Detect which cell encompasses the target text, then output its (x, y) center coordinate. 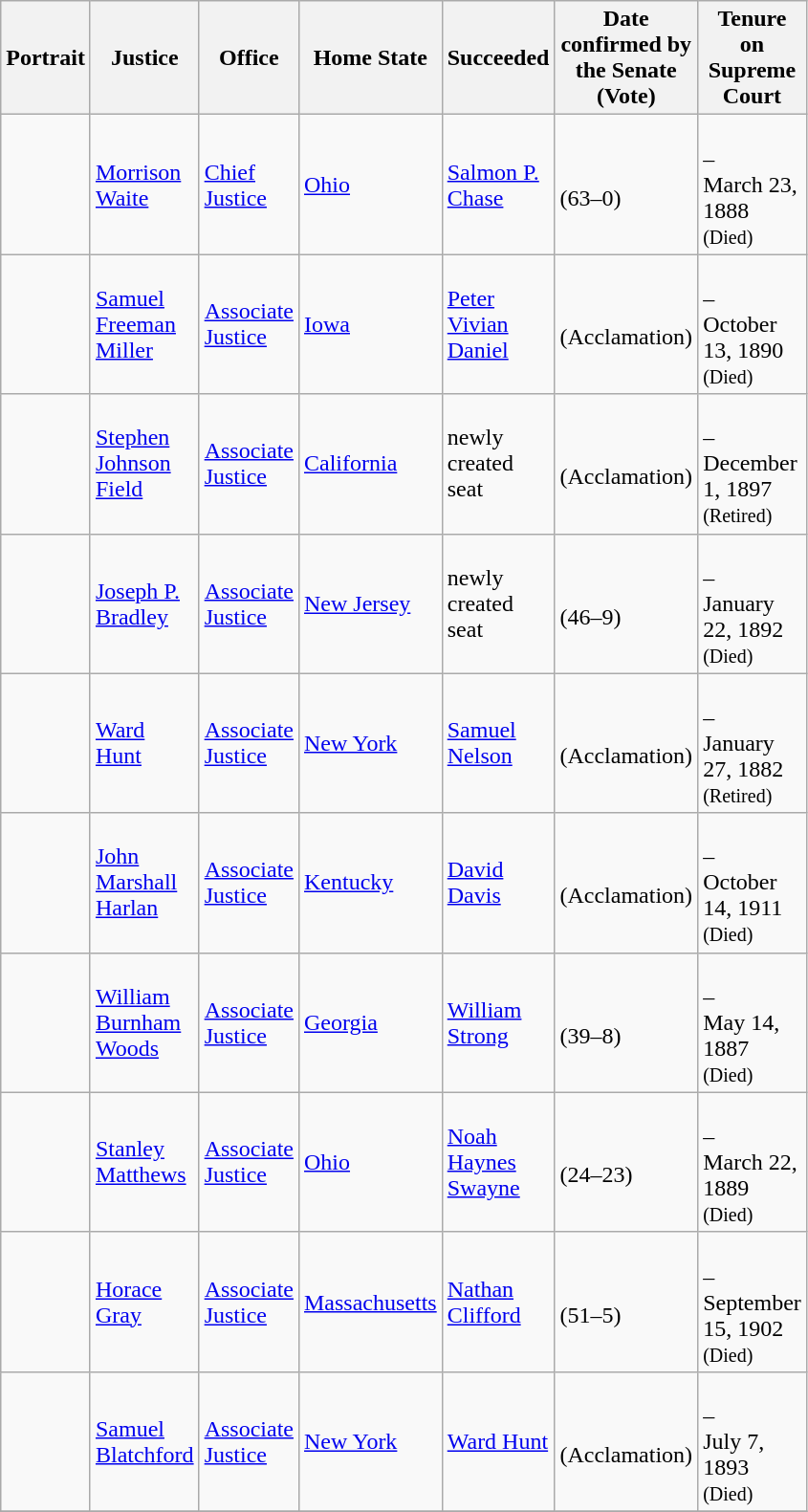
Joseph P. Bradley (144, 603)
(39–8) (626, 1022)
Justice (144, 57)
Peter Vivian Daniel (498, 324)
Home State (370, 57)
–October 14, 1911(Died) (753, 883)
Succeeded (498, 57)
Nathan Clifford (498, 1302)
David Davis (498, 883)
(24–23) (626, 1162)
William Strong (498, 1022)
Kentucky (370, 883)
–January 22, 1892(Died) (753, 603)
Stanley Matthews (144, 1162)
Massachusetts (370, 1302)
Horace Gray (144, 1302)
Georgia (370, 1022)
Samuel Blatchford (144, 1441)
(51–5) (626, 1302)
Date confirmed by the Senate(Vote) (626, 57)
(63–0) (626, 185)
–March 22, 1889(Died) (753, 1162)
New Jersey (370, 603)
–March 23, 1888(Died) (753, 185)
Iowa (370, 324)
–July 7, 1893(Died) (753, 1441)
Noah Haynes Swayne (498, 1162)
Salmon P. Chase (498, 185)
Chief Justice (249, 185)
–December 1, 1897(Retired) (753, 464)
Stephen Johnson Field (144, 464)
Office (249, 57)
Samuel Freeman Miller (144, 324)
–October 13, 1890(Died) (753, 324)
California (370, 464)
Tenure on Supreme Court (753, 57)
Samuel Nelson (498, 743)
Portrait (46, 57)
–May 14, 1887(Died) (753, 1022)
John Marshall Harlan (144, 883)
–September 15, 1902(Died) (753, 1302)
(46–9) (626, 603)
Morrison Waite (144, 185)
–January 27, 1882(Retired) (753, 743)
William Burnham Woods (144, 1022)
